Return [x, y] of the center of cell containing provided text 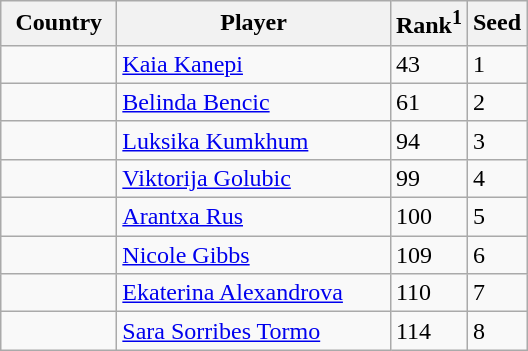
114 [428, 331]
Seed [496, 24]
Nicole Gibbs [254, 255]
94 [428, 140]
Country [59, 24]
2 [496, 102]
Viktorija Golubic [254, 178]
Arantxa Rus [254, 217]
43 [428, 64]
61 [428, 102]
99 [428, 178]
100 [428, 217]
1 [496, 64]
6 [496, 255]
110 [428, 293]
Ekaterina Alexandrova [254, 293]
Sara Sorribes Tormo [254, 331]
Player [254, 24]
4 [496, 178]
Belinda Bencic [254, 102]
Kaia Kanepi [254, 64]
7 [496, 293]
Luksika Kumkhum [254, 140]
109 [428, 255]
Rank1 [428, 24]
8 [496, 331]
3 [496, 140]
5 [496, 217]
